Detect which cell encompasses the target text, then output its (x, y) center coordinate. 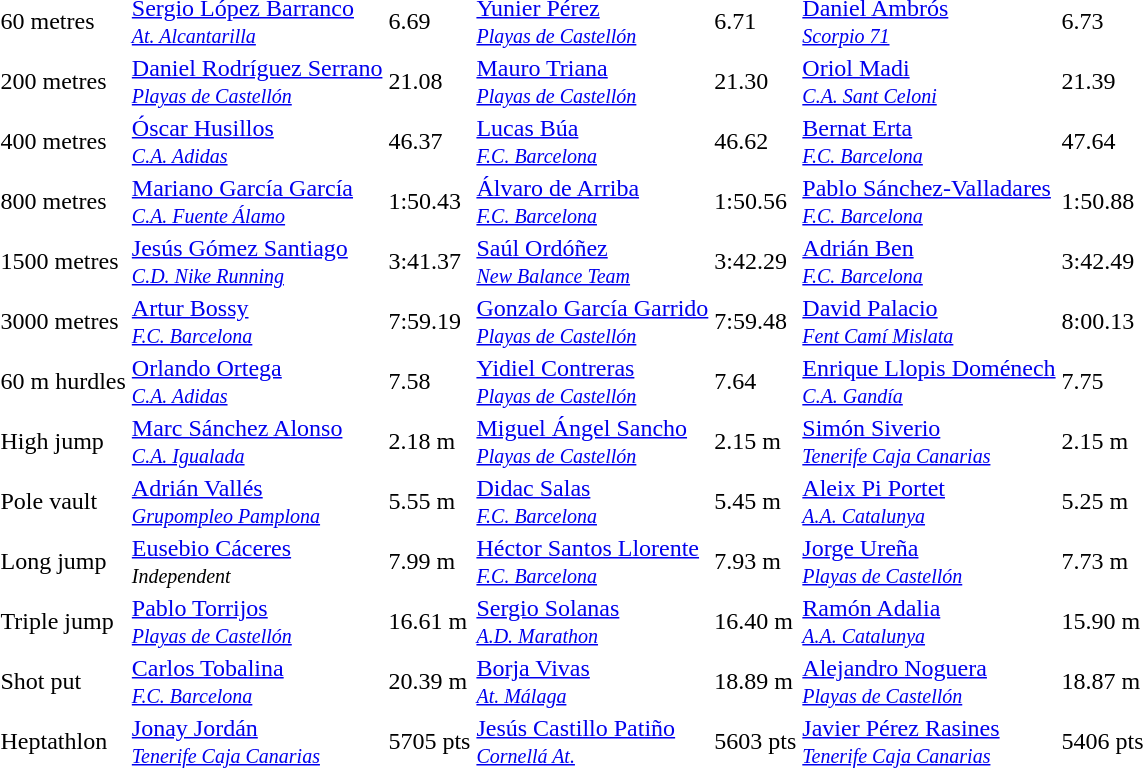
3:42.29 (756, 262)
Ramón AdaliaA.A. Catalunya (929, 622)
1:50.56 (756, 202)
7.58 (430, 382)
46.37 (430, 142)
Lucas BúaF.C. Barcelona (592, 142)
Jorge UreñaPlayas de Castellón (929, 562)
1:50.43 (430, 202)
Bernat ErtaF.C. Barcelona (929, 142)
Adrián VallésGrupompleo Pamplona (257, 502)
Pablo Sánchez-ValladaresF.C. Barcelona (929, 202)
Mauro TrianaPlayas de Castellón (592, 82)
21.08 (430, 82)
Yidiel ContrerasPlayas de Castellón (592, 382)
Eusebio CáceresIndependent (257, 562)
Sergio SolanasA.D. Marathon (592, 622)
16.61 m (430, 622)
5.45 m (756, 502)
Miguel Ángel SanchoPlayas de Castellón (592, 442)
16.40 m (756, 622)
Pablo TorrijosPlayas de Castellón (257, 622)
2.15 m (756, 442)
Carlos TobalinaF.C. Barcelona (257, 682)
7.93 m (756, 562)
Héctor Santos LlorenteF.C. Barcelona (592, 562)
7:59.48 (756, 322)
Saúl OrdóñezNew Balance Team (592, 262)
Álvaro de ArribaF.C. Barcelona (592, 202)
21.30 (756, 82)
Simón SiverioTenerife Caja Canarias (929, 442)
Mariano García GarcíaC.A. Fuente Álamo (257, 202)
Marc Sánchez AlonsoC.A. Igualada (257, 442)
7.64 (756, 382)
Aleix Pi PortetA.A. Catalunya (929, 502)
Didac SalasF.C. Barcelona (592, 502)
Gonzalo García GarridoPlayas de Castellón (592, 322)
Óscar HusillosC.A. Adidas (257, 142)
Alejandro NogueraPlayas de Castellón (929, 682)
2.18 m (430, 442)
Daniel Rodríguez SerranoPlayas de Castellón (257, 82)
7:59.19 (430, 322)
Artur BossyF.C. Barcelona (257, 322)
Borja VivasAt. Málaga (592, 682)
20.39 m (430, 682)
3:41.37 (430, 262)
Adrián BenF.C. Barcelona (929, 262)
18.89 m (756, 682)
Orlando OrtegaC.A. Adidas (257, 382)
Oriol MadiC.A. Sant Celoni (929, 82)
Jesús Gómez SantiagoC.D. Nike Running (257, 262)
46.62 (756, 142)
7.99 m (430, 562)
5.55 m (430, 502)
David PalacioFent Camí Mislata (929, 322)
Enrique Llopis DoménechC.A. Gandía (929, 382)
